Find where the given text appears and provide that cell's center as (X, Y) coordinate. 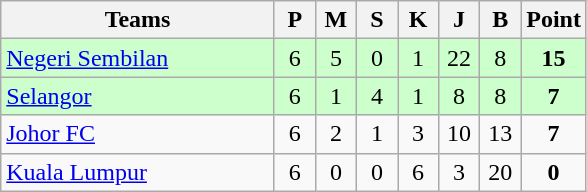
Johor FC (138, 134)
13 (500, 134)
S (376, 20)
20 (500, 172)
Teams (138, 20)
5 (336, 58)
10 (460, 134)
22 (460, 58)
4 (376, 96)
B (500, 20)
Negeri Sembilan (138, 58)
J (460, 20)
2 (336, 134)
Selangor (138, 96)
P (294, 20)
M (336, 20)
K (418, 20)
15 (554, 58)
Kuala Lumpur (138, 172)
Point (554, 20)
